From the cell containing the given text, extract its center point as (x, y) coordinate. 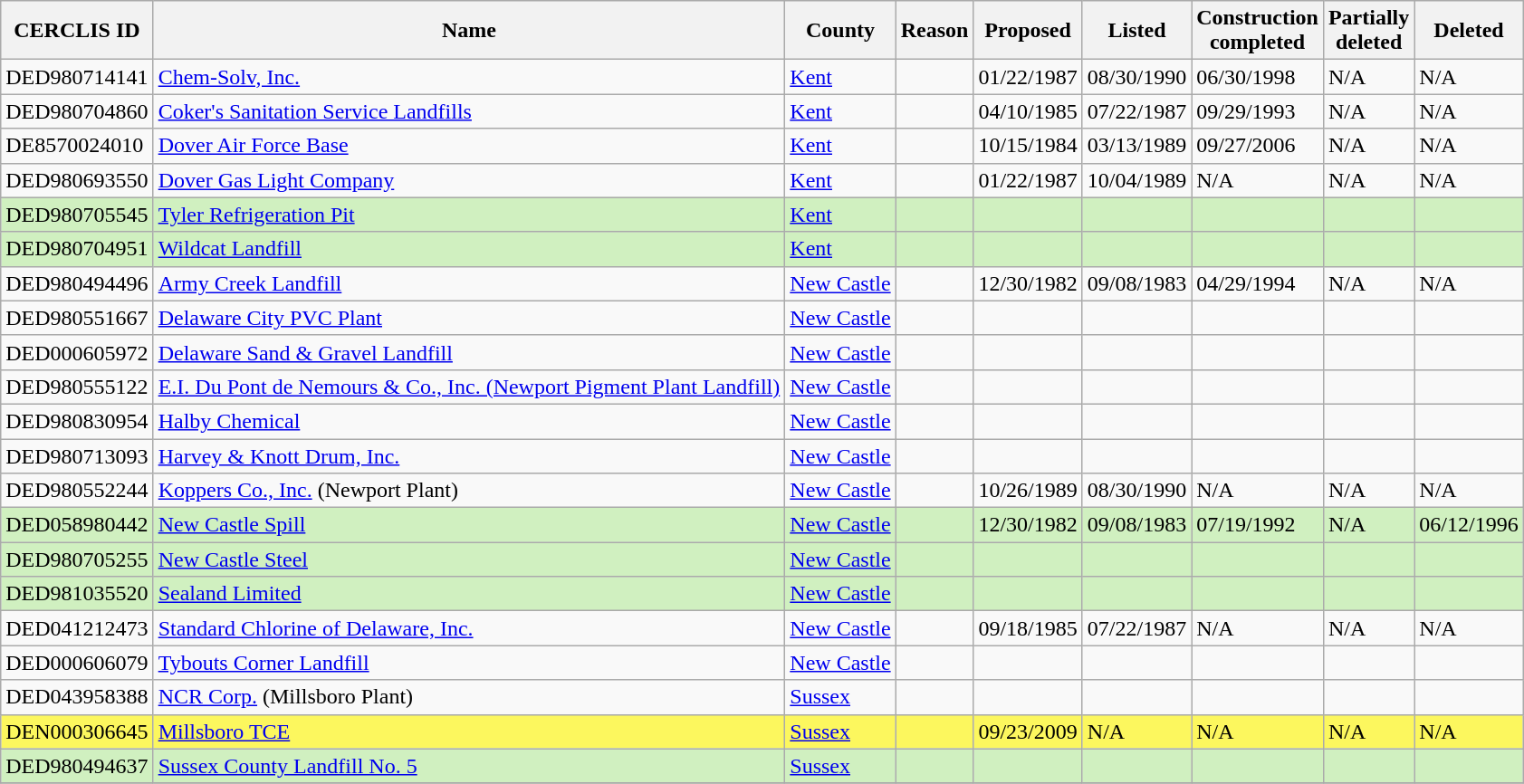
DED980714141 (77, 77)
DED000606079 (77, 663)
DED980551667 (77, 318)
DED980555122 (77, 387)
Standard Chlorine of Delaware, Inc. (469, 628)
10/04/1989 (1136, 180)
Sussex County Landfill No. 5 (469, 766)
04/10/1985 (1028, 111)
Chem-Solv, Inc. (469, 77)
DED980693550 (77, 180)
Delaware City PVC Plant (469, 318)
09/23/2009 (1028, 731)
09/18/1985 (1028, 628)
Reason (935, 31)
Deleted (1469, 31)
09/29/1993 (1258, 111)
E.I. Du Pont de Nemours & Co., Inc. (Newport Pigment Plant Landfill) (469, 387)
07/19/1992 (1258, 525)
Name (469, 31)
Sealand Limited (469, 594)
DED980552244 (77, 491)
DED041212473 (77, 628)
DED980713093 (77, 455)
DED000605972 (77, 352)
Harvey & Knott Drum, Inc. (469, 455)
Listed (1136, 31)
DED980705545 (77, 215)
Delaware Sand & Gravel Landfill (469, 352)
Wildcat Landfill (469, 249)
DED980494496 (77, 283)
Tybouts Corner Landfill (469, 663)
10/15/1984 (1028, 146)
County (840, 31)
DED980704860 (77, 111)
Proposed (1028, 31)
CERCLIS ID (77, 31)
DEN000306645 (77, 731)
10/26/1989 (1028, 491)
NCR Corp. (Millsboro Plant) (469, 697)
New Castle Steel (469, 559)
06/12/1996 (1469, 525)
Halby Chemical (469, 421)
New Castle Spill (469, 525)
Army Creek Landfill (469, 283)
Dover Gas Light Company (469, 180)
Partiallydeleted (1368, 31)
03/13/1989 (1136, 146)
Coker's Sanitation Service Landfills (469, 111)
DED058980442 (77, 525)
Tyler Refrigeration Pit (469, 215)
04/29/1994 (1258, 283)
09/27/2006 (1258, 146)
Koppers Co., Inc. (Newport Plant) (469, 491)
DED980705255 (77, 559)
DED980494637 (77, 766)
DED043958388 (77, 697)
Millsboro TCE (469, 731)
06/30/1998 (1258, 77)
DED980830954 (77, 421)
Dover Air Force Base (469, 146)
Constructioncompleted (1258, 31)
DE8570024010 (77, 146)
DED981035520 (77, 594)
DED980704951 (77, 249)
